Scan for the cell matching the given text and deliver its [X, Y] coordinate at center. 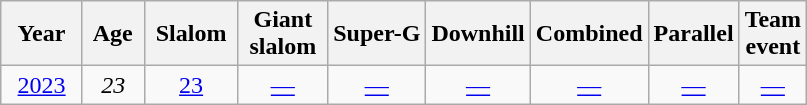
Giant slalom [283, 34]
Teamevent [773, 34]
Parallel [694, 34]
Year [42, 34]
Combined [589, 34]
2023 [42, 85]
Age [113, 34]
Super-G [377, 34]
Downhill [478, 34]
Slalom [191, 34]
